Return [x, y] of the center of cell containing provided text 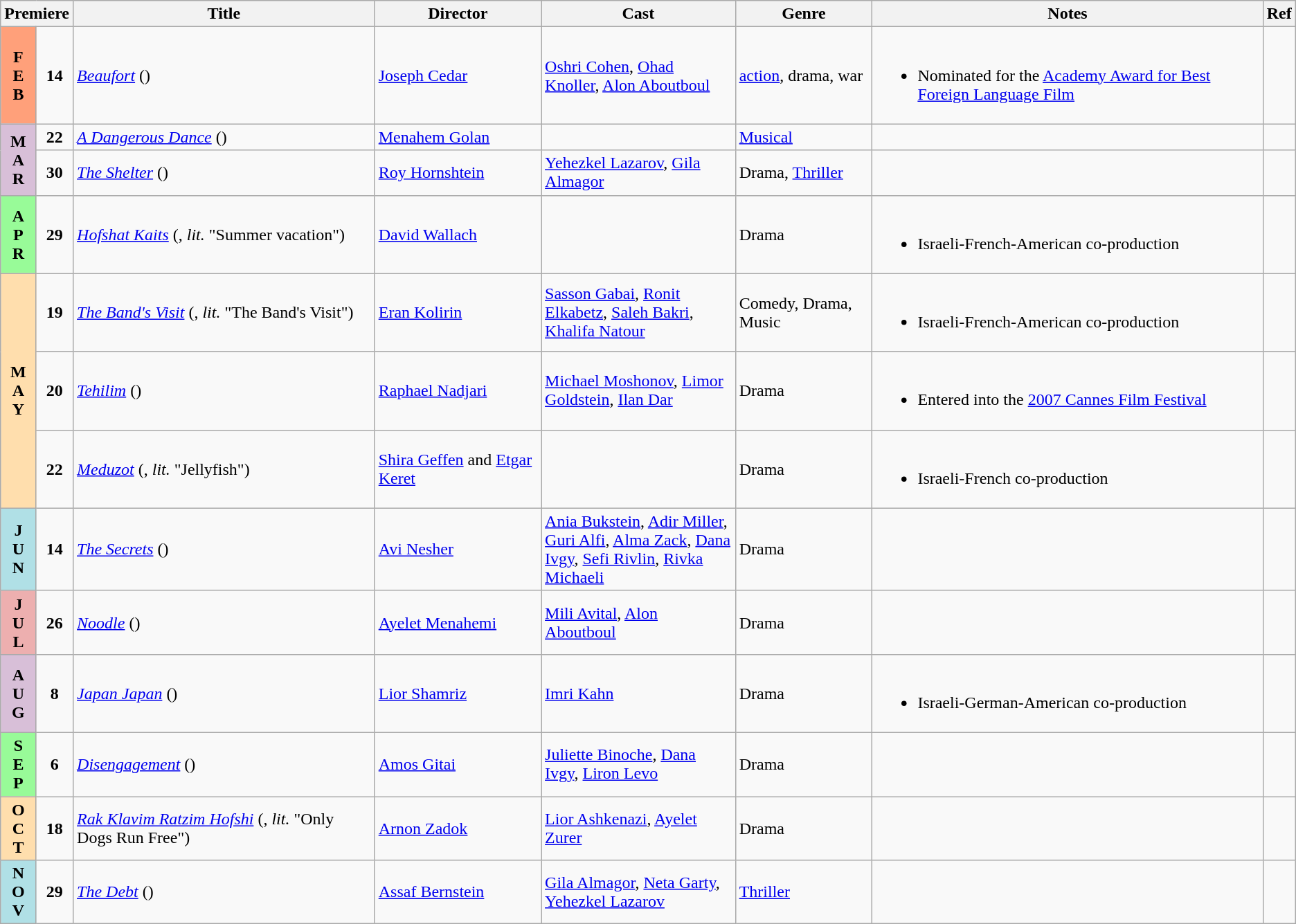
NOV [18, 892]
APR [18, 234]
Lior Shamriz [458, 694]
The Band's Visit (, lit. "The Band's Visit") [224, 313]
Imri Kahn [638, 694]
Ayelet Menahemi [458, 622]
FEB [18, 75]
8 [54, 694]
Israeli-French co-production [1068, 469]
Juliette Binoche, Dana Ivgy, Liron Levo [638, 764]
action, drama, war [804, 75]
AUG [18, 694]
The Debt () [224, 892]
David Wallach [458, 234]
Israeli-German-American co-production [1068, 694]
Michael Moshonov, Limor Goldstein, Ilan Dar [638, 390]
Drama, Thriller [804, 173]
OCT [18, 828]
Mili Avital, Alon Aboutboul [638, 622]
Amos Gitai [458, 764]
26 [54, 622]
Oshri Cohen, Ohad Knoller, Alon Aboutboul [638, 75]
20 [54, 390]
19 [54, 313]
Avi Nesher [458, 550]
Japan Japan () [224, 694]
Arnon Zadok [458, 828]
JUL [18, 622]
The Secrets () [224, 550]
Title [224, 14]
Sasson Gabai, Ronit Elkabetz, Saleh Bakri, Khalifa Natour [638, 313]
Raphael Nadjari [458, 390]
MAY [18, 390]
Ref [1279, 14]
JUN [18, 550]
Eran Kolirin [458, 313]
Yehezkel Lazarov, Gila Almagor [638, 173]
SEP [18, 764]
Lior Ashkenazi, Ayelet Zurer [638, 828]
MAR [18, 159]
Beaufort () [224, 75]
Tehilim () [224, 390]
6 [54, 764]
Entered into the 2007 Cannes Film Festival [1068, 390]
Premiere [37, 14]
18 [54, 828]
Joseph Cedar [458, 75]
Genre [804, 14]
Rak Klavim Ratzim Hofshi (, lit. "Only Dogs Run Free") [224, 828]
Musical [804, 137]
Cast [638, 14]
A Dangerous Dance () [224, 137]
Hofshat Kaits (, lit. "Summer vacation") [224, 234]
Assaf Bernstein [458, 892]
Director [458, 14]
Gila Almagor, Neta Garty, Yehezkel Lazarov [638, 892]
Comedy, Drama, Music [804, 313]
Thriller [804, 892]
Roy Hornshtein [458, 173]
Notes [1068, 14]
Ania Bukstein, Adir Miller, Guri Alfi, Alma Zack, Dana Ivgy, Sefi Rivlin, Rivka Michaeli [638, 550]
Meduzot (, lit. "Jellyfish") [224, 469]
Shira Geffen and Etgar Keret [458, 469]
The Shelter () [224, 173]
Noodle () [224, 622]
Disengagement () [224, 764]
Nominated for the Academy Award for Best Foreign Language Film [1068, 75]
Menahem Golan [458, 137]
30 [54, 173]
